Find where the given text appears and provide that cell's center as [x, y] coordinate. 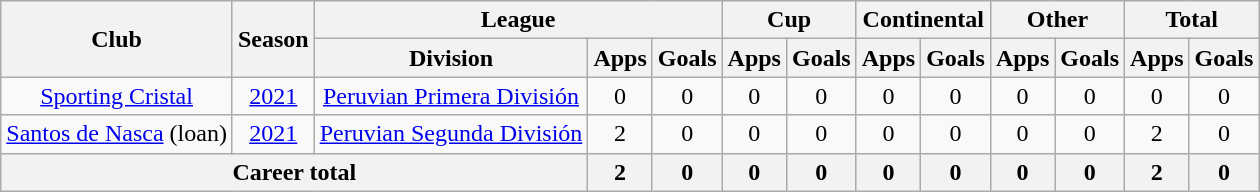
Peruvian Primera División [451, 96]
Sporting Cristal [117, 96]
Total [1192, 20]
Continental [923, 20]
Santos de Nasca (loan) [117, 134]
Other [1057, 20]
League [518, 20]
Club [117, 39]
Season [273, 39]
Career total [294, 172]
Cup [789, 20]
Division [451, 58]
Peruvian Segunda División [451, 134]
